Identify which cell holds the provided text, then report its [x, y] central coordinate. 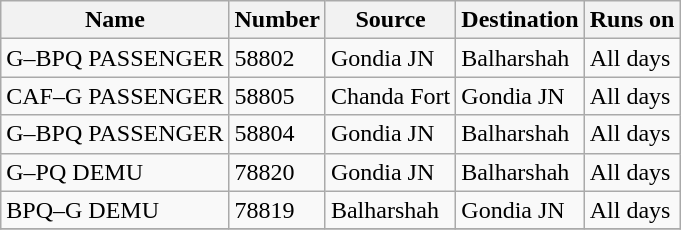
CAF–G PASSENGER [115, 96]
Name [115, 20]
58802 [277, 58]
Chanda Fort [390, 96]
Number [277, 20]
Destination [520, 20]
58804 [277, 134]
Runs on [632, 20]
58805 [277, 96]
78820 [277, 172]
78819 [277, 210]
Source [390, 20]
G–PQ DEMU [115, 172]
BPQ–G DEMU [115, 210]
